Output the [x, y] coordinate of the center of the cell containing the given text.  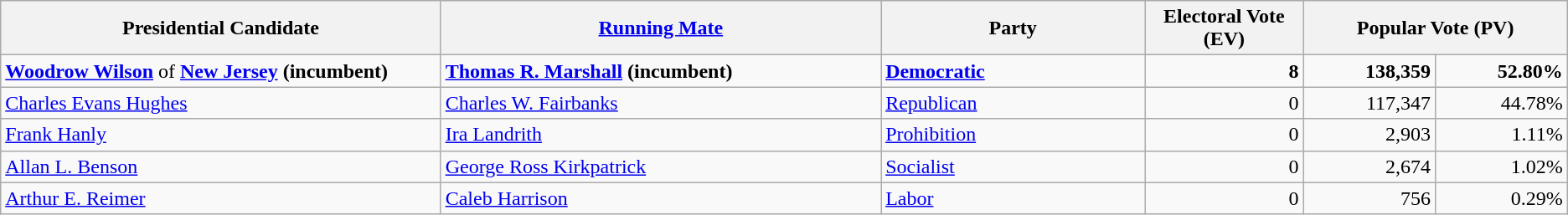
138,359 [1369, 71]
Arthur E. Reimer [221, 198]
Republican [1014, 103]
Electoral Vote (EV) [1225, 28]
Party [1014, 28]
756 [1369, 198]
1.02% [1502, 166]
8 [1225, 71]
Democratic [1014, 71]
2,903 [1369, 135]
Woodrow Wilson of New Jersey (incumbent) [221, 71]
Socialist [1014, 166]
Popular Vote (PV) [1436, 28]
0.29% [1502, 198]
Charles Evans Hughes [221, 103]
52.80% [1502, 71]
Caleb Harrison [660, 198]
Frank Hanly [221, 135]
44.78% [1502, 103]
2,674 [1369, 166]
Prohibition [1014, 135]
Charles W. Fairbanks [660, 103]
1.11% [1502, 135]
117,347 [1369, 103]
Allan L. Benson [221, 166]
Running Mate [660, 28]
Ira Landrith [660, 135]
George Ross Kirkpatrick [660, 166]
Thomas R. Marshall (incumbent) [660, 71]
Presidential Candidate [221, 28]
Labor [1014, 198]
